Search for the cell housing the specified text and yield its [X, Y] center coordinate. 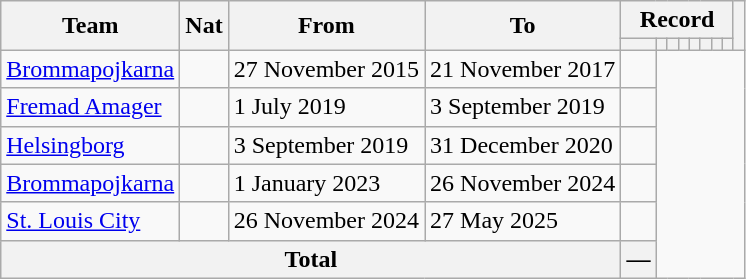
21 November 2017 [523, 69]
Helsingborg [90, 145]
1 July 2019 [326, 107]
Team [90, 26]
Fremad Amager [90, 107]
St. Louis City [90, 221]
Nat [204, 26]
To [523, 26]
31 December 2020 [523, 145]
From [326, 26]
1 January 2023 [326, 183]
Record [677, 20]
27 May 2025 [523, 221]
— [638, 259]
Total [311, 259]
27 November 2015 [326, 69]
